Detect which cell encompasses the target text, then output its [X, Y] center coordinate. 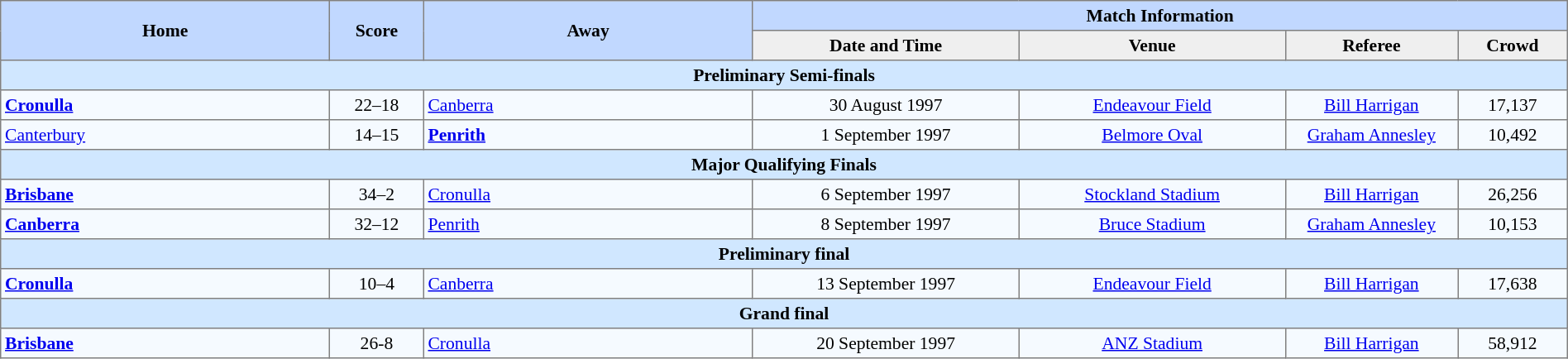
Away [588, 31]
6 September 1997 [886, 194]
10–4 [377, 284]
10,492 [1513, 135]
8 September 1997 [886, 224]
32–12 [377, 224]
Match Information [1159, 16]
14–15 [377, 135]
Canterbury [165, 135]
30 August 1997 [886, 105]
Score [377, 31]
26-8 [377, 343]
17,137 [1513, 105]
1 September 1997 [886, 135]
17,638 [1513, 284]
34–2 [377, 194]
Venue [1152, 45]
Stockland Stadium [1152, 194]
Home [165, 31]
58,912 [1513, 343]
ANZ Stadium [1152, 343]
Crowd [1513, 45]
Grand final [784, 314]
Bruce Stadium [1152, 224]
Preliminary Semi-finals [784, 75]
20 September 1997 [886, 343]
Major Qualifying Finals [784, 165]
10,153 [1513, 224]
Date and Time [886, 45]
Referee [1371, 45]
Preliminary final [784, 254]
22–18 [377, 105]
13 September 1997 [886, 284]
26,256 [1513, 194]
Belmore Oval [1152, 135]
